From the cell containing the given text, extract its center point as [x, y] coordinate. 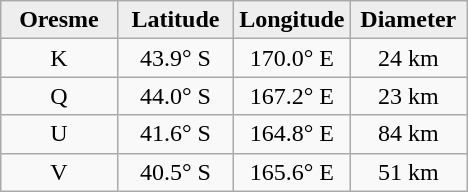
Diameter [408, 20]
Q [59, 96]
41.6° S [175, 134]
164.8° E [292, 134]
Longitude [292, 20]
84 km [408, 134]
170.0° E [292, 58]
167.2° E [292, 96]
V [59, 172]
U [59, 134]
43.9° S [175, 58]
51 km [408, 172]
23 km [408, 96]
165.6° E [292, 172]
40.5° S [175, 172]
K [59, 58]
44.0° S [175, 96]
Oresme [59, 20]
Latitude [175, 20]
24 km [408, 58]
